From the cell containing the given text, extract its center point as (X, Y) coordinate. 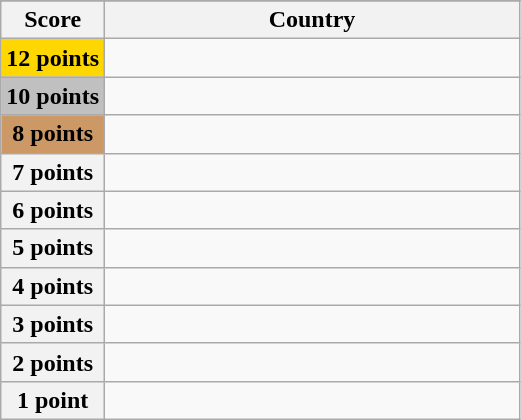
Country (312, 20)
12 points (53, 58)
2 points (53, 362)
4 points (53, 286)
1 point (53, 400)
6 points (53, 210)
10 points (53, 96)
8 points (53, 134)
3 points (53, 324)
Score (53, 20)
7 points (53, 172)
5 points (53, 248)
